For the text-containing cell, return its midpoint in [X, Y] coordinate format. 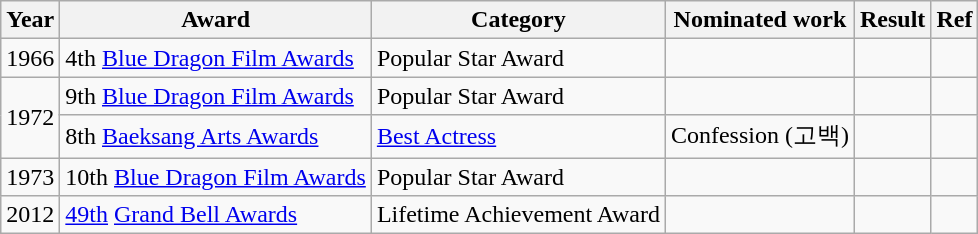
9th Blue Dragon Film Awards [216, 96]
49th Grand Bell Awards [216, 215]
8th Baeksang Arts Awards [216, 136]
1966 [30, 58]
1972 [30, 118]
Confession (고백) [760, 136]
Category [518, 20]
Year [30, 20]
Nominated work [760, 20]
4th Blue Dragon Film Awards [216, 58]
10th Blue Dragon Film Awards [216, 177]
1973 [30, 177]
Result [892, 20]
Best Actress [518, 136]
Lifetime Achievement Award [518, 215]
Ref [954, 20]
Award [216, 20]
2012 [30, 215]
